Output the [x, y] coordinate of the center of the cell containing the given text.  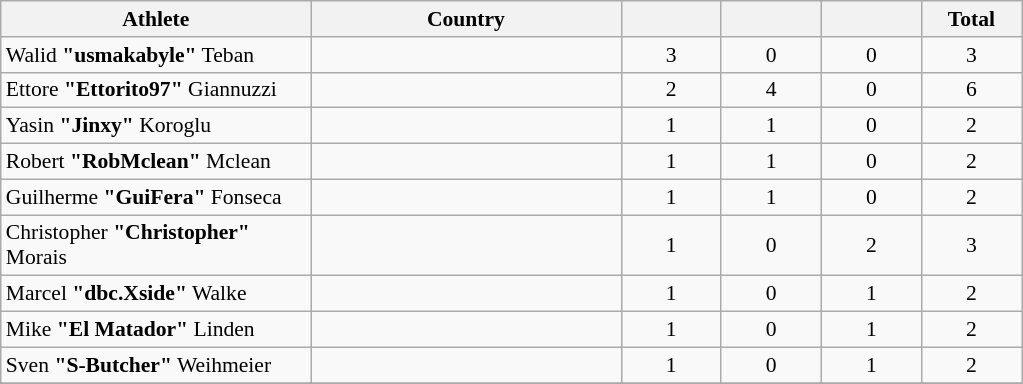
Athlete [156, 19]
4 [771, 90]
Walid "usmakabyle" Teban [156, 55]
Christopher "Christopher" Morais [156, 246]
Marcel "dbc.Xside" Walke [156, 294]
Total [971, 19]
Mike "El Matador" Linden [156, 330]
6 [971, 90]
Yasin "Jinxy" Koroglu [156, 126]
Ettore "Ettorito97" Giannuzzi [156, 90]
Sven "S-Butcher" Weihmeier [156, 365]
Robert "RobMclean" Mclean [156, 162]
Guilherme "GuiFera" Fonseca [156, 197]
Country [466, 19]
